Capture the cell that displays the provided text and extract its [x, y] central coordinate. 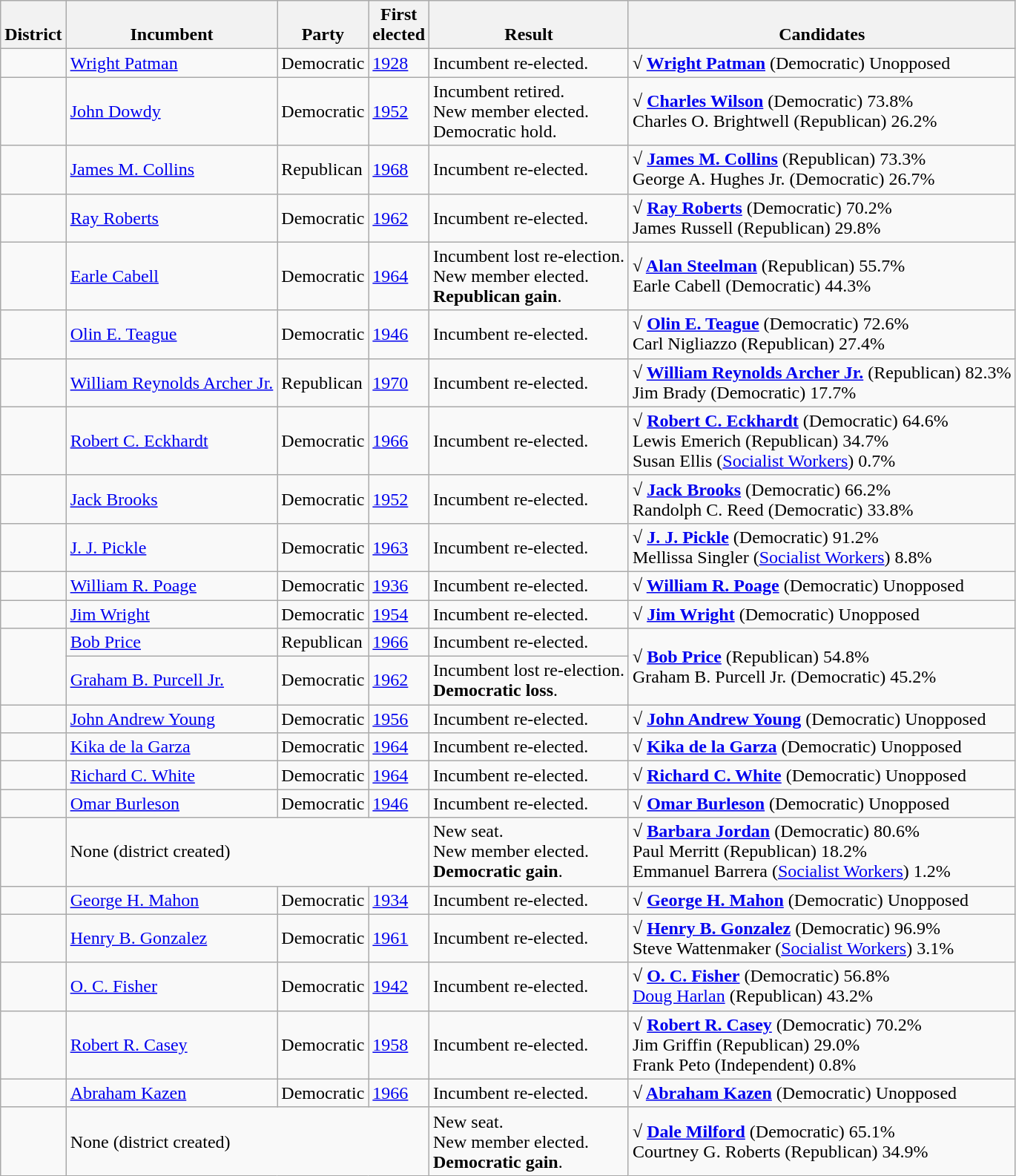
1942 [399, 987]
√ Dale Milford (Democratic) 65.1%Courtney G. Roberts (Republican) 34.9% [822, 1141]
√ Charles Wilson (Democratic) 73.8%Charles O. Brightwell (Republican) 26.2% [822, 111]
Earle Cabell [172, 276]
1961 [399, 938]
O. C. Fisher [172, 987]
1958 [399, 1045]
√ Jim Wright (Democratic) Unopposed [822, 614]
John Andrew Young [172, 719]
Ray Roberts [172, 218]
Jim Wright [172, 614]
J. J. Pickle [172, 548]
√ Robert C. Eckhardt (Democratic) 64.6%Lewis Emerich (Republican) 34.7%Susan Ellis (Socialist Workers) 0.7% [822, 441]
District [33, 25]
√ Kika de la Garza (Democratic) Unopposed [822, 747]
Candidates [822, 25]
√ John Andrew Young (Democratic) Unopposed [822, 719]
Henry B. Gonzalez [172, 938]
1963 [399, 548]
√ Omar Burleson (Democratic) Unopposed [822, 804]
Richard C. White [172, 775]
√ George H. Mahon (Democratic) Unopposed [822, 900]
Incumbent lost re-election.New member elected.Republican gain. [530, 276]
1954 [399, 614]
Firstelected [399, 25]
1936 [399, 585]
√ Robert R. Casey (Democratic) 70.2%Jim Griffin (Republican) 29.0%Frank Peto (Independent) 0.8% [822, 1045]
1934 [399, 900]
Robert C. Eckhardt [172, 441]
William Reynolds Archer Jr. [172, 383]
√ Abraham Kazen (Democratic) Unopposed [822, 1093]
1970 [399, 383]
√ Alan Steelman (Republican) 55.7%Earle Cabell (Democratic) 44.3% [822, 276]
√ James M. Collins (Republican) 73.3%George A. Hughes Jr. (Democratic) 26.7% [822, 169]
Result [530, 25]
Party [323, 25]
Incumbent lost re-election.Democratic loss. [530, 681]
Robert R. Casey [172, 1045]
1968 [399, 169]
Jack Brooks [172, 499]
John Dowdy [172, 111]
James M. Collins [172, 169]
1928 [399, 63]
√ William R. Poage (Democratic) Unopposed [822, 585]
√ O. C. Fisher (Democratic) 56.8%Doug Harlan (Republican) 43.2% [822, 987]
√ J. J. Pickle (Democratic) 91.2%Mellissa Singler (Socialist Workers) 8.8% [822, 548]
Incumbent retired.New member elected.Democratic hold. [530, 111]
Graham B. Purcell Jr. [172, 681]
1956 [399, 719]
√ Henry B. Gonzalez (Democratic) 96.9%Steve Wattenmaker (Socialist Workers) 3.1% [822, 938]
√ Barbara Jordan (Democratic) 80.6%Paul Merritt (Republican) 18.2%Emmanuel Barrera (Socialist Workers) 1.2% [822, 852]
√ Bob Price (Republican) 54.8%Graham B. Purcell Jr. (Democratic) 45.2% [822, 666]
Kika de la Garza [172, 747]
√ Richard C. White (Democratic) Unopposed [822, 775]
√ Wright Patman (Democratic) Unopposed [822, 63]
Abraham Kazen [172, 1093]
√ Jack Brooks (Democratic) 66.2%Randolph C. Reed (Democratic) 33.8% [822, 499]
√ Ray Roberts (Democratic) 70.2%James Russell (Republican) 29.8% [822, 218]
Wright Patman [172, 63]
Olin E. Teague [172, 334]
Incumbent [172, 25]
William R. Poage [172, 585]
Bob Price [172, 643]
√ Olin E. Teague (Democratic) 72.6%Carl Nigliazzo (Republican) 27.4% [822, 334]
√ William Reynolds Archer Jr. (Republican) 82.3%Jim Brady (Democratic) 17.7% [822, 383]
Omar Burleson [172, 804]
George H. Mahon [172, 900]
